From the cell containing the given text, extract its center point as (X, Y) coordinate. 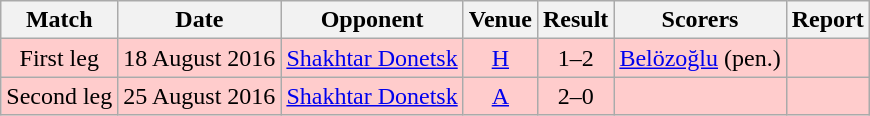
Scorers (700, 20)
Report (828, 20)
Venue (500, 20)
2–0 (575, 96)
Belözoğlu (pen.) (700, 58)
H (500, 58)
Match (60, 20)
Opponent (372, 20)
Date (200, 20)
Result (575, 20)
1–2 (575, 58)
A (500, 96)
18 August 2016 (200, 58)
First leg (60, 58)
25 August 2016 (200, 96)
Second leg (60, 96)
